Extract the [X, Y] coordinate from the center of the cell holding the provided text.  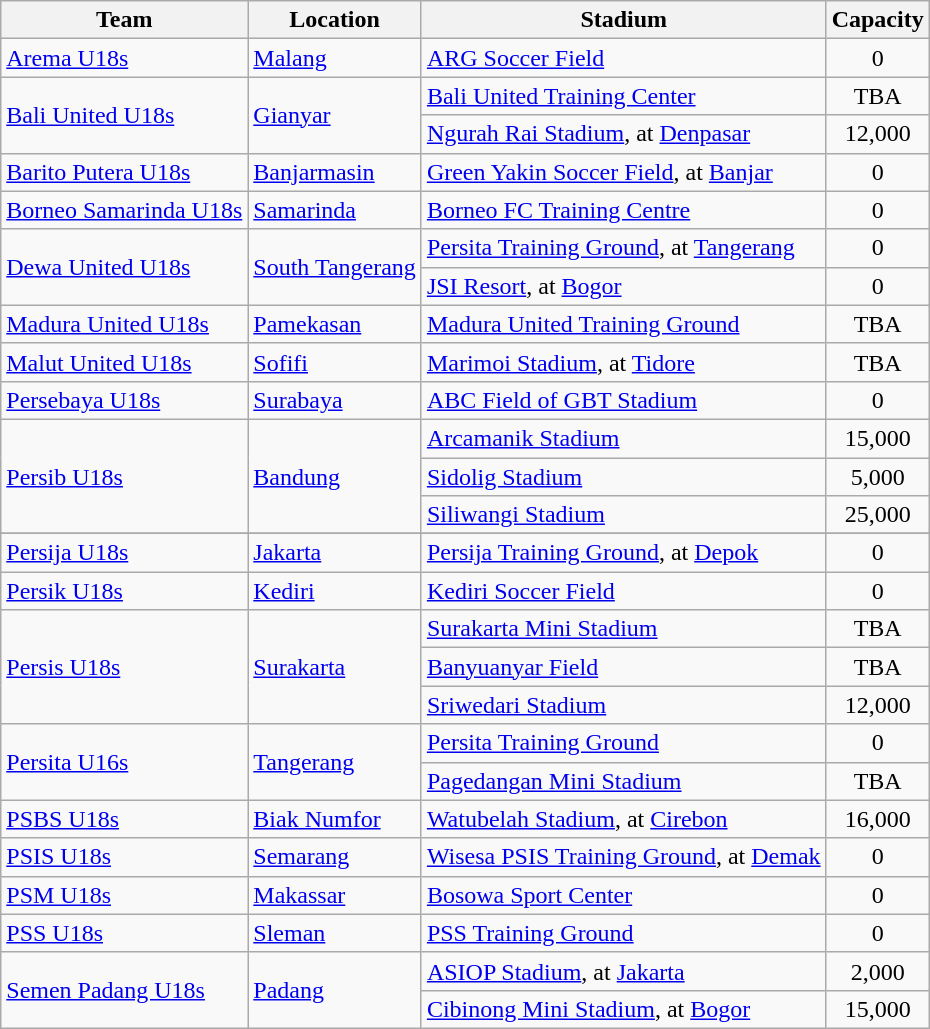
Siliwangi Stadium [624, 515]
JSI Resort, at Bogor [624, 286]
Sleman [335, 933]
Persik U18s [124, 591]
Surabaya [335, 400]
16,000 [878, 819]
PSS Training Ground [624, 933]
ABC Field of GBT Stadium [624, 400]
Dewa United U18s [124, 267]
Persita U16s [124, 762]
Persita Training Ground, at Tangerang [624, 248]
Marimoi Stadium, at Tidore [624, 362]
Wisesa PSIS Training Ground, at Demak [624, 857]
Persita Training Ground [624, 743]
Persib U18s [124, 476]
Bali United U18s [124, 115]
Pamekasan [335, 324]
Arcamanik Stadium [624, 438]
Bosowa Sport Center [624, 895]
Arema U18s [124, 58]
Samarinda [335, 210]
Persija U18s [124, 553]
Borneo FC Training Centre [624, 210]
Semen Padang U18s [124, 990]
Ngurah Rai Stadium, at Denpasar [624, 134]
Tangerang [335, 762]
Location [335, 20]
Banyuanyar Field [624, 667]
PSS U18s [124, 933]
Bandung [335, 476]
South Tangerang [335, 267]
Sofifi [335, 362]
Green Yakin Soccer Field, at Banjar [624, 172]
ARG Soccer Field [624, 58]
Kediri Soccer Field [624, 591]
5,000 [878, 477]
Team [124, 20]
Persija Training Ground, at Depok [624, 553]
Watubelah Stadium, at Cirebon [624, 819]
Kediri [335, 591]
Capacity [878, 20]
Persebaya U18s [124, 400]
Sidolig Stadium [624, 477]
PSIS U18s [124, 857]
Surakarta [335, 667]
Barito Putera U18s [124, 172]
Borneo Samarinda U18s [124, 210]
Madura United U18s [124, 324]
PSBS U18s [124, 819]
Stadium [624, 20]
2,000 [878, 971]
Malang [335, 58]
Semarang [335, 857]
Malut United U18s [124, 362]
Cibinong Mini Stadium, at Bogor [624, 1009]
Gianyar [335, 115]
Jakarta [335, 553]
Pagedangan Mini Stadium [624, 781]
Persis U18s [124, 667]
25,000 [878, 515]
PSM U18s [124, 895]
Makassar [335, 895]
Banjarmasin [335, 172]
Biak Numfor [335, 819]
ASIOP Stadium, at Jakarta [624, 971]
Bali United Training Center [624, 96]
Sriwedari Stadium [624, 705]
Madura United Training Ground [624, 324]
Surakarta Mini Stadium [624, 629]
Padang [335, 990]
